From the cell containing the given text, extract its center point as (X, Y) coordinate. 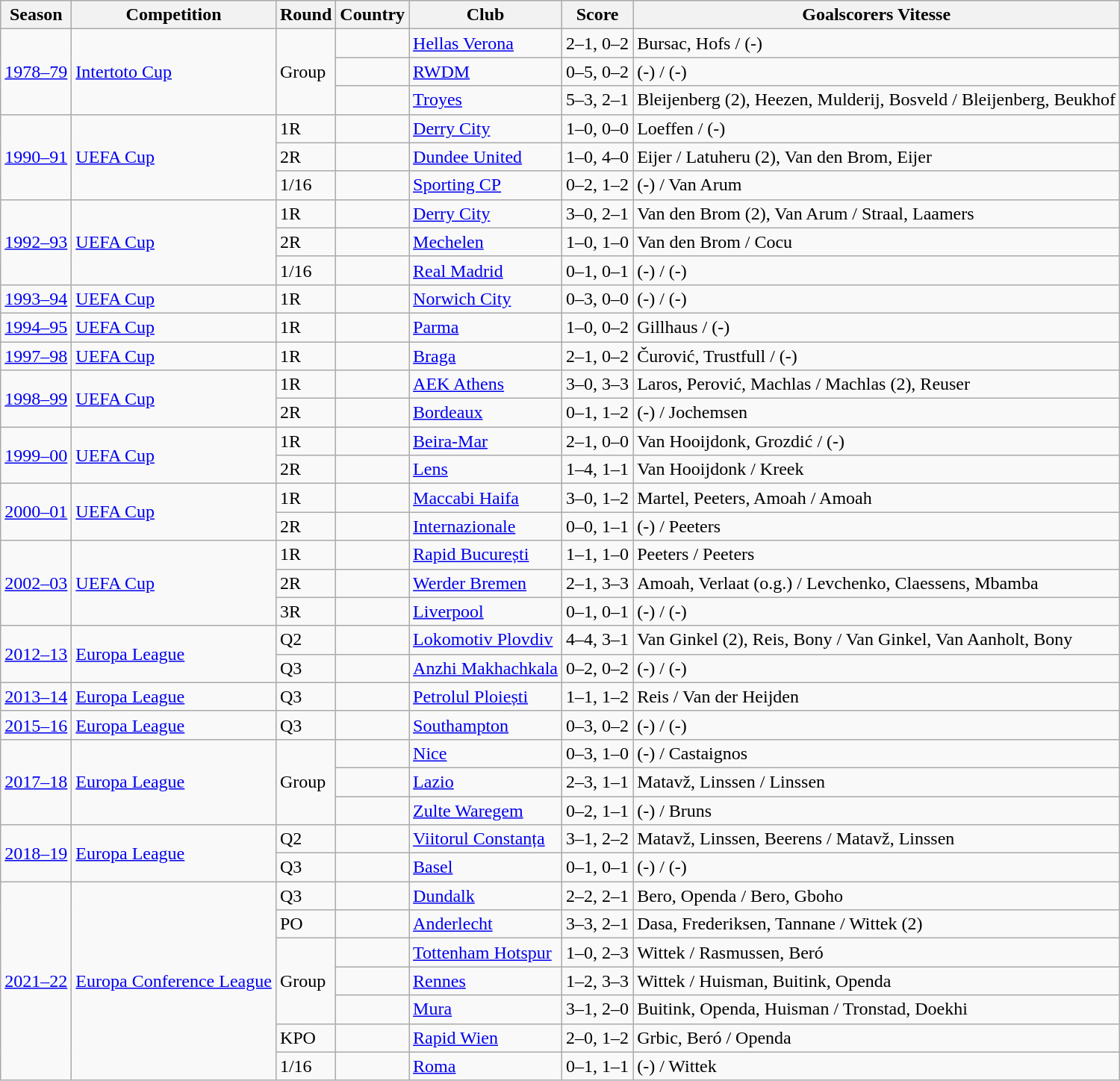
Gillhaus / (-) (877, 327)
3–0, 1–2 (597, 498)
1–0, 0–2 (597, 327)
Intertoto Cup (174, 72)
Competition (174, 15)
Rapid București (485, 555)
1998–99 (36, 399)
Zulte Waregem (485, 810)
2–3, 1–1 (597, 782)
Laros, Perović, Machlas / Machlas (2), Reuser (877, 384)
2017–18 (36, 782)
Rennes (485, 981)
Anderlecht (485, 924)
1990–91 (36, 157)
Troyes (485, 100)
1994–95 (36, 327)
Lazio (485, 782)
3–0, 3–3 (597, 384)
2012–13 (36, 654)
Van Hooijdonk, Grozdić / (-) (877, 441)
(-) / Peeters (877, 526)
Martel, Peeters, Amoah / Amoah (877, 498)
Eijer / Latuheru (2), Van den Brom, Eijer (877, 157)
3–0, 2–1 (597, 214)
Van den Brom (2), Van Arum / Straal, Laamers (877, 214)
Loeffen / (-) (877, 128)
Van den Brom / Cocu (877, 242)
1–0, 0–0 (597, 128)
Amoah, Verlaat (o.g.) / Levchenko, Claessens, Mbamba (877, 583)
Buitink, Openda, Huisman / Tronstad, Doekhi (877, 1009)
Lokomotiv Plovdiv (485, 640)
2–2, 2–1 (597, 896)
Beira-Mar (485, 441)
0–3, 0–0 (597, 299)
Score (597, 15)
1997–98 (36, 356)
1–0, 1–0 (597, 242)
Internazionale (485, 526)
Peeters / Peeters (877, 555)
Norwich City (485, 299)
Tottenham Hotspur (485, 953)
(-) / Castaignos (877, 753)
Sporting CP (485, 185)
Bursac, Hofs / (-) (877, 43)
0–3, 0–2 (597, 725)
4–4, 3–1 (597, 640)
Roma (485, 1066)
3R (305, 611)
Grbic, Beró / Openda (877, 1038)
(-) / Wittek (877, 1066)
Dasa, Frederiksen, Tannane / Wittek (2) (877, 924)
Rapid Wien (485, 1038)
Viitorul Constanța (485, 839)
Petrolul Ploiești (485, 697)
(-) / Jochemsen (877, 413)
2–1, 0–0 (597, 441)
Club (485, 15)
Werder Bremen (485, 583)
Europa Conference League (174, 981)
Bordeaux (485, 413)
1993–94 (36, 299)
Bero, Openda / Bero, Gboho (877, 896)
Van Hooijdonk / Kreek (877, 470)
Country (373, 15)
2000–01 (36, 512)
Nice (485, 753)
2–1, 3–3 (597, 583)
Mechelen (485, 242)
1–0, 4–0 (597, 157)
Dundee United (485, 157)
3–1, 2–0 (597, 1009)
1–4, 1–1 (597, 470)
1992–93 (36, 242)
Hellas Verona (485, 43)
0–2, 1–1 (597, 810)
Dundalk (485, 896)
Liverpool (485, 611)
2021–22 (36, 981)
Matavž, Linssen / Linssen (877, 782)
Bleijenberg (2), Heezen, Mulderij, Bosveld / Bleijenberg, Beukhof (877, 100)
Lens (485, 470)
PO (305, 924)
Parma (485, 327)
2018–19 (36, 853)
Van Ginkel (2), Reis, Bony / Van Ginkel, Van Aanholt, Bony (877, 640)
Braga (485, 356)
1–0, 2–3 (597, 953)
Real Madrid (485, 270)
Čurović, Trustfull / (-) (877, 356)
KPO (305, 1038)
0–0, 1–1 (597, 526)
Goalscorers Vitesse (877, 15)
3–1, 2–2 (597, 839)
0–2, 1–2 (597, 185)
(-) / Van Arum (877, 185)
0–1, 1–1 (597, 1066)
Maccabi Haifa (485, 498)
2002–03 (36, 583)
1–1, 1–0 (597, 555)
Southampton (485, 725)
2013–14 (36, 697)
1–2, 3–3 (597, 981)
2015–16 (36, 725)
0–3, 1–0 (597, 753)
Anzhi Makhachkala (485, 668)
0–5, 0–2 (597, 72)
1999–00 (36, 455)
3–3, 2–1 (597, 924)
0–2, 0–2 (597, 668)
2–0, 1–2 (597, 1038)
Season (36, 15)
0–1, 1–2 (597, 413)
Matavž, Linssen, Beerens / Matavž, Linssen (877, 839)
5–3, 2–1 (597, 100)
RWDM (485, 72)
(-) / Bruns (877, 810)
Basel (485, 867)
Round (305, 15)
Reis / Van der Heijden (877, 697)
Mura (485, 1009)
1–1, 1–2 (597, 697)
1978–79 (36, 72)
Wittek / Huisman, Buitink, Openda (877, 981)
Wittek / Rasmussen, Beró (877, 953)
AEK Athens (485, 384)
